Capture the cell that displays the provided text and extract its (X, Y) central coordinate. 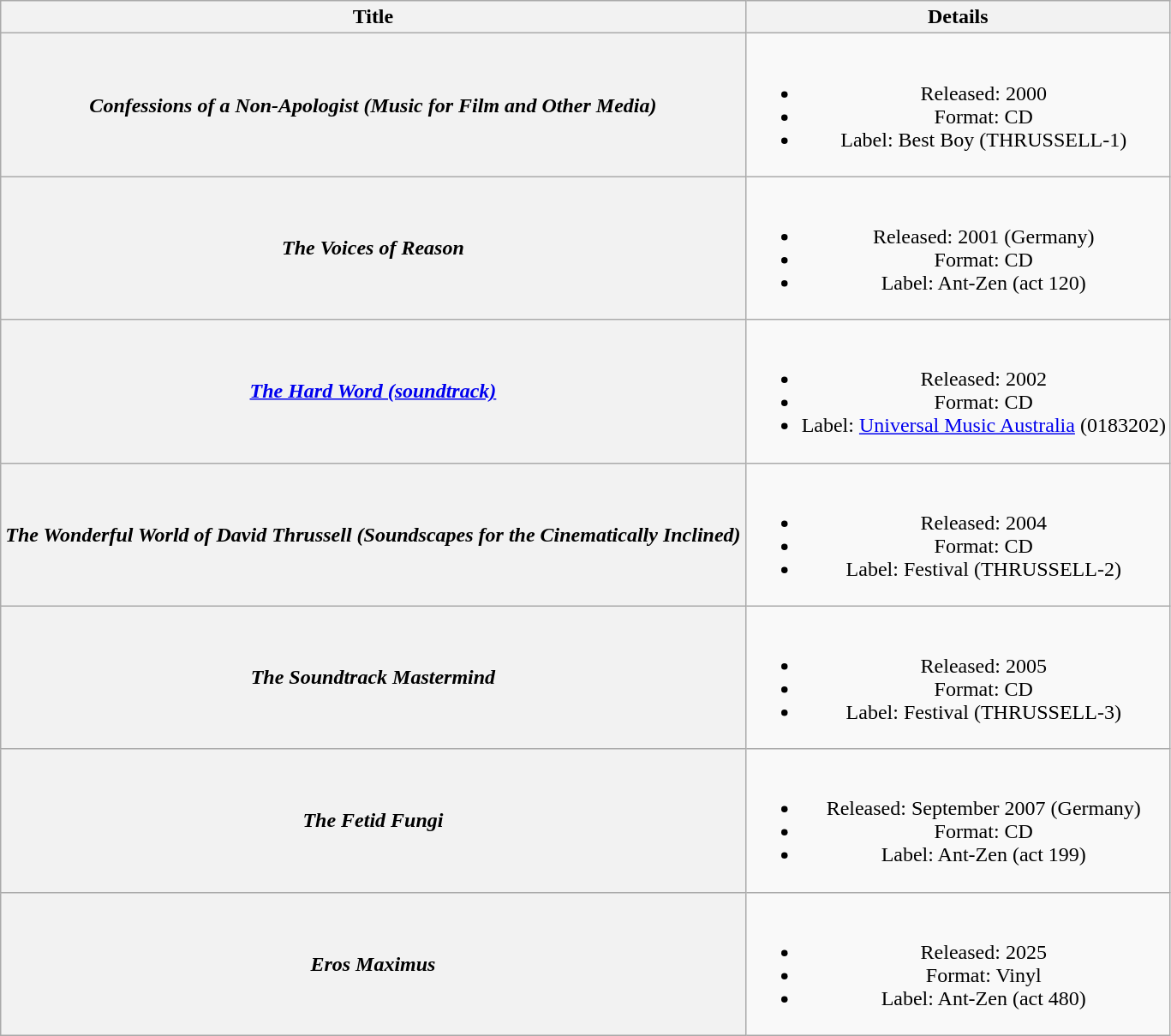
Released: September 2007 (Germany)Format: CDLabel: Ant-Zen (act 199) (958, 821)
Released: 2025Format: VinylLabel: Ant-Zen (act 480) (958, 963)
Released: 2004Format: CDLabel: Festival (THRUSSELL-2) (958, 535)
The Hard Word (soundtrack) (373, 391)
Released: 2005Format: CDLabel: Festival (THRUSSELL-3) (958, 677)
Released: 2002Format: CDLabel: Universal Music Australia (0183202) (958, 391)
The Voices of Reason (373, 249)
The Soundtrack Mastermind (373, 677)
Title (373, 17)
Eros Maximus (373, 963)
The Fetid Fungi (373, 821)
Released: 2000Format: CDLabel: Best Boy (THRUSSELL-1) (958, 105)
The Wonderful World of David Thrussell (Soundscapes for the Cinematically Inclined) (373, 535)
Details (958, 17)
Confessions of a Non-Apologist (Music for Film and Other Media) (373, 105)
Released: 2001 (Germany)Format: CDLabel: Ant-Zen (act 120) (958, 249)
